For the text-containing cell, return its midpoint in (x, y) coordinate format. 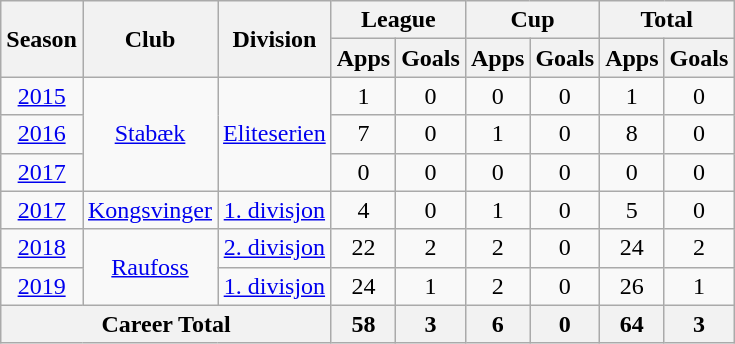
2019 (42, 286)
64 (632, 324)
2016 (42, 134)
Raufoss (150, 267)
Total (667, 20)
Division (275, 39)
5 (632, 210)
League (398, 20)
2. divisjon (275, 248)
6 (497, 324)
Club (150, 39)
Stabæk (150, 134)
Career Total (166, 324)
58 (363, 324)
Eliteserien (275, 134)
2015 (42, 96)
Kongsvinger (150, 210)
Cup (532, 20)
2018 (42, 248)
Season (42, 39)
8 (632, 134)
26 (632, 286)
4 (363, 210)
22 (363, 248)
7 (363, 134)
